Determine the [X, Y] coordinate at the center of the cell enclosing the given text.  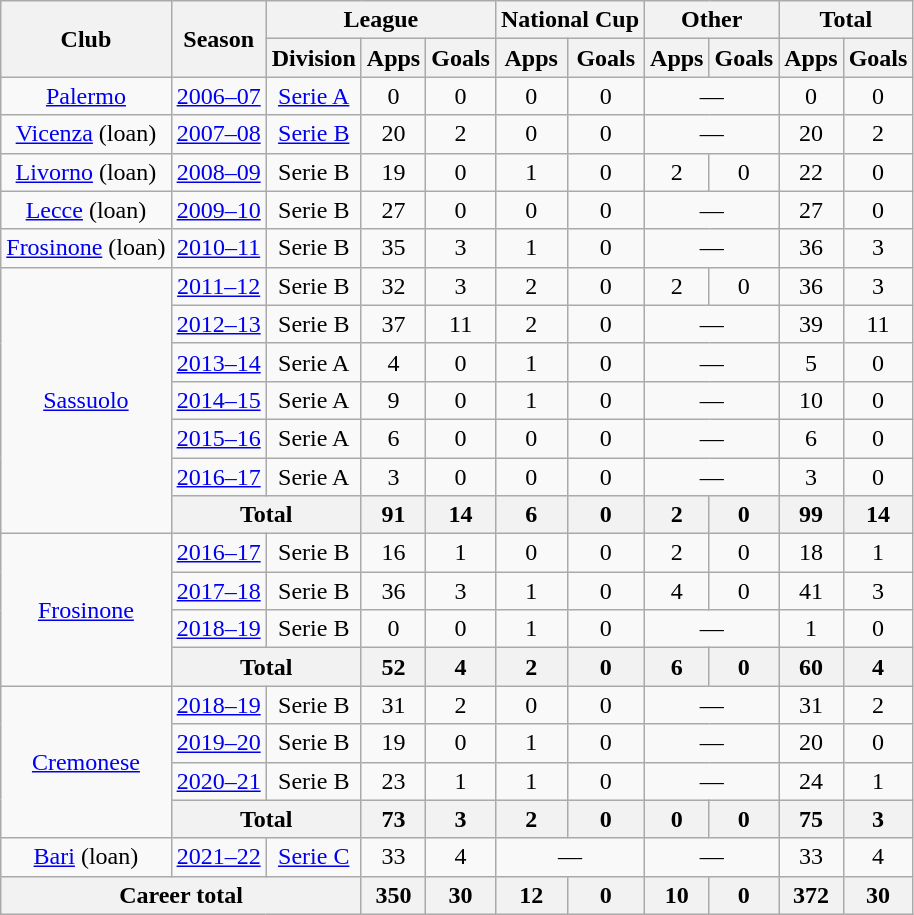
2017–18 [218, 591]
Other [712, 20]
Sassuolo [86, 400]
32 [393, 286]
24 [811, 781]
National Cup [570, 20]
Frosinone (loan) [86, 248]
Frosinone [86, 610]
23 [393, 781]
2015–16 [218, 438]
5 [811, 362]
16 [393, 553]
League [380, 20]
2008–09 [218, 172]
12 [531, 895]
2009–10 [218, 210]
2021–22 [218, 857]
372 [811, 895]
73 [393, 819]
18 [811, 553]
Career total [182, 895]
Club [86, 39]
350 [393, 895]
2020–21 [218, 781]
60 [811, 667]
2006–07 [218, 96]
2012–13 [218, 324]
22 [811, 172]
2013–14 [218, 362]
41 [811, 591]
9 [393, 400]
Division [314, 58]
75 [811, 819]
2010–11 [218, 248]
Cremonese [86, 762]
91 [393, 515]
Palermo [86, 96]
2011–12 [218, 286]
Vicenza (loan) [86, 134]
37 [393, 324]
52 [393, 667]
99 [811, 515]
2019–20 [218, 743]
35 [393, 248]
39 [811, 324]
Livorno (loan) [86, 172]
Lecce (loan) [86, 210]
Season [218, 39]
2014–15 [218, 400]
Bari (loan) [86, 857]
2007–08 [218, 134]
Serie C [314, 857]
